From the cell containing the given text, extract its center point as [X, Y] coordinate. 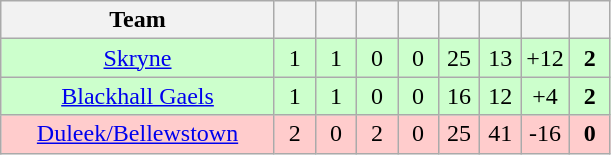
+12 [546, 58]
13 [500, 58]
12 [500, 96]
-16 [546, 134]
Duleek/Bellewstown [138, 134]
Team [138, 20]
Blackhall Gaels [138, 96]
16 [460, 96]
+4 [546, 96]
41 [500, 134]
Skryne [138, 58]
